Return [X, Y] of the center of cell containing provided text 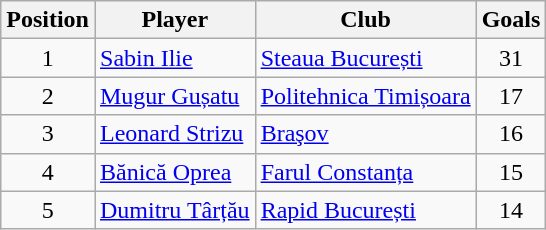
15 [511, 172]
31 [511, 58]
Bănică Oprea [174, 172]
Dumitru Târțău [174, 210]
4 [48, 172]
5 [48, 210]
Braşov [366, 134]
Position [48, 20]
Sabin Ilie [174, 58]
Leonard Strizu [174, 134]
Farul Constanța [366, 172]
Goals [511, 20]
16 [511, 134]
Rapid București [366, 210]
Player [174, 20]
1 [48, 58]
Politehnica Timișoara [366, 96]
2 [48, 96]
3 [48, 134]
Club [366, 20]
14 [511, 210]
17 [511, 96]
Mugur Gușatu [174, 96]
Steaua București [366, 58]
